From the cell containing the given text, extract its center point as [x, y] coordinate. 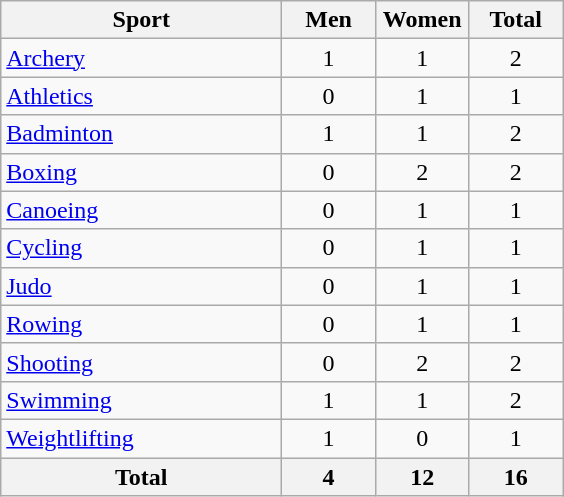
Women [422, 20]
Judo [142, 286]
Cycling [142, 248]
Swimming [142, 400]
Boxing [142, 172]
Canoeing [142, 210]
16 [516, 477]
Men [329, 20]
4 [329, 477]
Sport [142, 20]
12 [422, 477]
Badminton [142, 134]
Weightlifting [142, 438]
Rowing [142, 324]
Archery [142, 58]
Athletics [142, 96]
Shooting [142, 362]
